Identify which cell holds the provided text, then report its (X, Y) central coordinate. 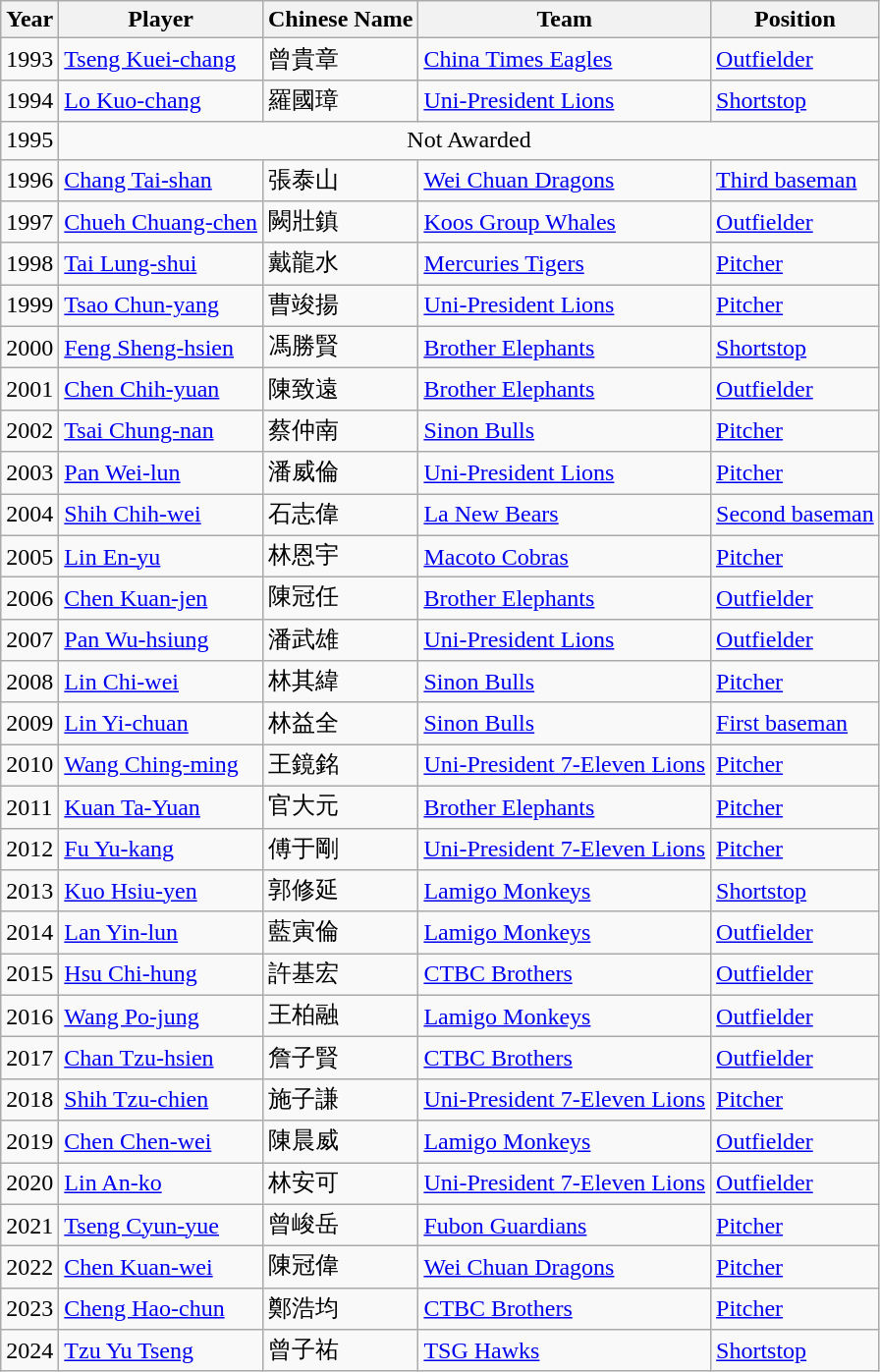
1993 (29, 59)
Tsao Chun-yang (161, 306)
Chen Kuan-jen (161, 599)
2018 (29, 1100)
2011 (29, 807)
藍寅倫 (340, 933)
2019 (29, 1141)
Lin Yi-chuan (161, 723)
2007 (29, 640)
Kuan Ta-Yuan (161, 807)
Wang Ching-ming (161, 766)
Tzu Yu Tseng (161, 1351)
1994 (29, 100)
Tseng Cyun-yue (161, 1226)
Chen Chen-wei (161, 1141)
Chan Tzu-hsien (161, 1059)
Team (565, 20)
林恩宇 (340, 556)
La New Bears (565, 515)
潘威倫 (340, 473)
Tai Lung-shui (161, 263)
曾子祐 (340, 1351)
Wang Po-jung (161, 1015)
2013 (29, 892)
曹竣揚 (340, 306)
Position (796, 20)
蔡仲南 (340, 430)
1997 (29, 222)
2021 (29, 1226)
Chang Tai-shan (161, 181)
傅于剛 (340, 849)
Cheng Hao-chun (161, 1308)
Shih Chih-wei (161, 515)
Lan Yin-lun (161, 933)
陳晨威 (340, 1141)
石志偉 (340, 515)
郭修延 (340, 892)
Pan Wei-lun (161, 473)
王柏融 (340, 1015)
1998 (29, 263)
Hsu Chi-hung (161, 974)
2001 (29, 389)
Third baseman (796, 181)
Macoto Cobras (565, 556)
Lo Kuo-chang (161, 100)
陳致遠 (340, 389)
陳冠偉 (340, 1267)
詹子賢 (340, 1059)
2016 (29, 1015)
2004 (29, 515)
曾貴章 (340, 59)
First baseman (796, 723)
Mercuries Tigers (565, 263)
陳冠任 (340, 599)
2010 (29, 766)
許基宏 (340, 974)
戴龍水 (340, 263)
Chinese Name (340, 20)
馮勝賢 (340, 348)
羅國璋 (340, 100)
Feng Sheng-hsien (161, 348)
2012 (29, 849)
2003 (29, 473)
2020 (29, 1184)
2005 (29, 556)
2014 (29, 933)
Fu Yu-kang (161, 849)
Not Awarded (469, 140)
Lin An-ko (161, 1184)
1999 (29, 306)
Koos Group Whales (565, 222)
TSG Hawks (565, 1351)
1995 (29, 140)
潘武雄 (340, 640)
施子謙 (340, 1100)
張泰山 (340, 181)
2002 (29, 430)
2000 (29, 348)
China Times Eagles (565, 59)
2009 (29, 723)
2017 (29, 1059)
林益全 (340, 723)
Chen Chih-yuan (161, 389)
Tseng Kuei-chang (161, 59)
林安可 (340, 1184)
Fubon Guardians (565, 1226)
Year (29, 20)
Chueh Chuang-chen (161, 222)
2022 (29, 1267)
2008 (29, 682)
2024 (29, 1351)
Player (161, 20)
Pan Wu-hsiung (161, 640)
Lin Chi-wei (161, 682)
林其緯 (340, 682)
Second baseman (796, 515)
曾峻岳 (340, 1226)
2023 (29, 1308)
鄭浩均 (340, 1308)
1996 (29, 181)
官大元 (340, 807)
王鏡銘 (340, 766)
Kuo Hsiu-yen (161, 892)
2006 (29, 599)
Chen Kuan-wei (161, 1267)
Lin En-yu (161, 556)
Tsai Chung-nan (161, 430)
闕壯鎮 (340, 222)
Shih Tzu-chien (161, 1100)
2015 (29, 974)
